Detect which cell encompasses the target text, then output its (X, Y) center coordinate. 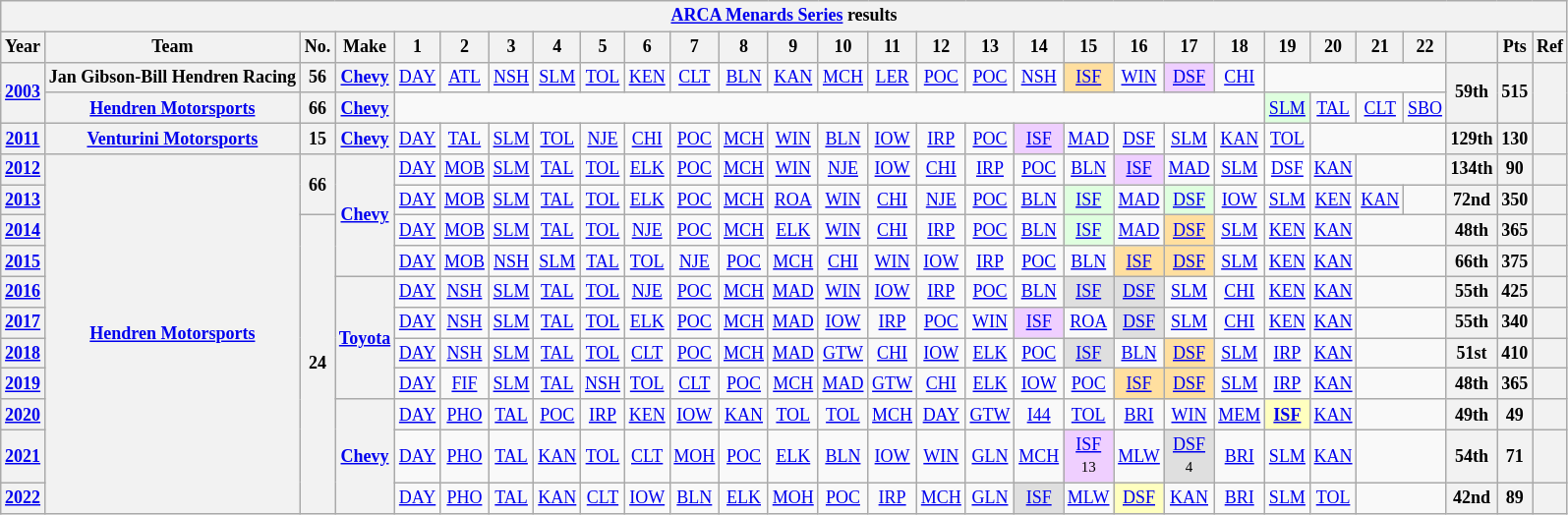
DSF4 (1190, 456)
6 (647, 47)
SBO (1425, 108)
4 (557, 47)
2011 (24, 138)
59th (1472, 92)
12 (941, 47)
19 (1288, 47)
2022 (24, 497)
Make (364, 47)
2015 (24, 261)
66th (1472, 261)
2003 (24, 92)
515 (1515, 92)
14 (1039, 47)
ATL (465, 77)
71 (1515, 456)
2021 (24, 456)
375 (1515, 261)
13 (990, 47)
425 (1515, 291)
2018 (24, 354)
2012 (24, 169)
7 (694, 47)
22 (1425, 47)
2017 (24, 322)
2019 (24, 383)
ARCA Menards Series results (784, 16)
2 (465, 47)
16 (1138, 47)
20 (1333, 47)
130 (1515, 138)
MEM (1240, 415)
2013 (24, 200)
2020 (24, 415)
8 (744, 47)
Jan Gibson-Bill Hendren Racing (172, 77)
1 (418, 47)
ISF13 (1089, 456)
18 (1240, 47)
Venturini Motorsports (172, 138)
2016 (24, 291)
51st (1472, 354)
17 (1190, 47)
Team (172, 47)
LER (893, 77)
129th (1472, 138)
90 (1515, 169)
Pts (1515, 47)
5 (604, 47)
410 (1515, 354)
340 (1515, 322)
72nd (1472, 200)
54th (1472, 456)
3 (511, 47)
9 (792, 47)
134th (1472, 169)
42nd (1472, 497)
2014 (24, 230)
Toyota (364, 338)
49th (1472, 415)
56 (317, 77)
11 (893, 47)
21 (1380, 47)
Year (24, 47)
89 (1515, 497)
350 (1515, 200)
No. (317, 47)
FIF (465, 383)
Ref (1550, 47)
I44 (1039, 415)
49 (1515, 415)
10 (843, 47)
24 (317, 364)
